Find where the given text appears and provide that cell's center as [x, y] coordinate. 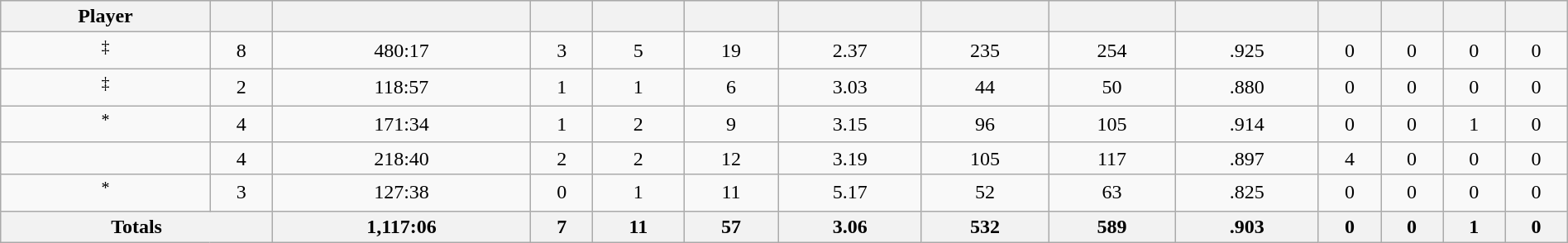
3.03 [850, 88]
96 [984, 124]
50 [1111, 88]
12 [731, 158]
235 [984, 51]
.914 [1247, 124]
19 [731, 51]
118:57 [401, 88]
2.37 [850, 51]
.897 [1247, 158]
3.19 [850, 158]
.903 [1247, 226]
57 [731, 226]
8 [241, 51]
Totals [137, 226]
.925 [1247, 51]
480:17 [401, 51]
171:34 [401, 124]
44 [984, 88]
532 [984, 226]
3.06 [850, 226]
6 [731, 88]
218:40 [401, 158]
589 [1111, 226]
63 [1111, 193]
3.15 [850, 124]
254 [1111, 51]
7 [562, 226]
Player [106, 17]
1,117:06 [401, 226]
9 [731, 124]
117 [1111, 158]
5 [638, 51]
.880 [1247, 88]
127:38 [401, 193]
.825 [1247, 193]
52 [984, 193]
5.17 [850, 193]
